Provide the (X, Y) coordinate of the cell's center where the given text is located.  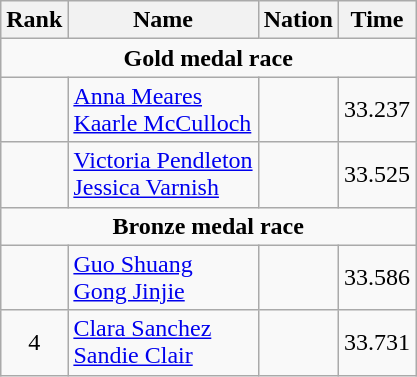
33.731 (378, 342)
33.525 (378, 174)
Bronze medal race (208, 226)
4 (34, 342)
Guo Shuang Gong Jinjie (163, 278)
Gold medal race (208, 58)
Name (163, 20)
Rank (34, 20)
Anna Meares Kaarle McCulloch (163, 110)
Clara Sanchez Sandie Clair (163, 342)
Time (378, 20)
33.237 (378, 110)
Nation (298, 20)
Victoria Pendleton Jessica Varnish (163, 174)
33.586 (378, 278)
